From the cell containing the given text, extract its center point as [x, y] coordinate. 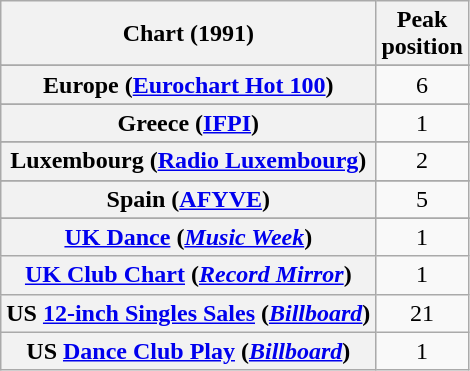
US 12-inch Singles Sales (Billboard) [188, 313]
Europe (Eurochart Hot 100) [188, 85]
UK Club Chart (Record Mirror) [188, 275]
UK Dance (Music Week) [188, 237]
2 [422, 161]
5 [422, 199]
US Dance Club Play (Billboard) [188, 351]
21 [422, 313]
Luxembourg (Radio Luxembourg) [188, 161]
Greece (IFPI) [188, 123]
Chart (1991) [188, 34]
6 [422, 85]
Peakposition [422, 34]
Spain (AFYVE) [188, 199]
